Capture the cell that displays the provided text and extract its (x, y) central coordinate. 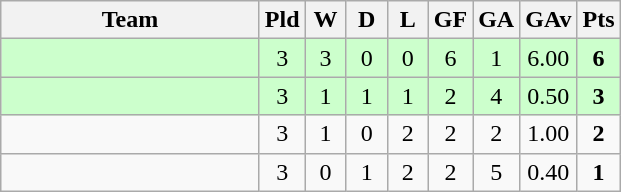
L (408, 20)
GA (496, 20)
Team (130, 20)
GF (450, 20)
0.50 (548, 96)
6.00 (548, 58)
4 (496, 96)
1.00 (548, 134)
Pld (282, 20)
D (366, 20)
5 (496, 172)
Pts (598, 20)
GAv (548, 20)
0.40 (548, 172)
W (326, 20)
